Detect which cell encompasses the target text, then output its (x, y) center coordinate. 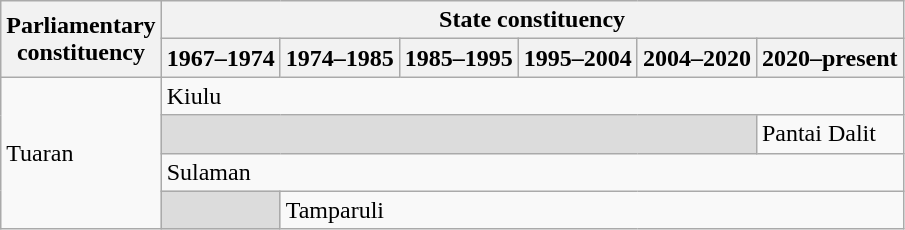
1967–1974 (220, 58)
1995–2004 (578, 58)
1985–1995 (458, 58)
Tuaran (81, 153)
State constituency (532, 20)
Pantai Dalit (830, 134)
1974–1985 (340, 58)
2020–present (830, 58)
Sulaman (532, 172)
Parliamentaryconstituency (81, 39)
2004–2020 (696, 58)
Tamparuli (592, 210)
Kiulu (532, 96)
